Detect which cell encompasses the target text, then output its [x, y] center coordinate. 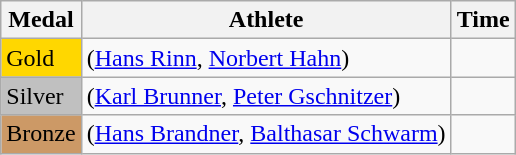
Gold [41, 58]
Athlete [266, 20]
Medal [41, 20]
(Hans Brandner, Balthasar Schwarm) [266, 134]
Time [483, 20]
(Karl Brunner, Peter Gschnitzer) [266, 96]
(Hans Rinn, Norbert Hahn) [266, 58]
Bronze [41, 134]
Silver [41, 96]
